Capture the cell that displays the provided text and extract its [X, Y] central coordinate. 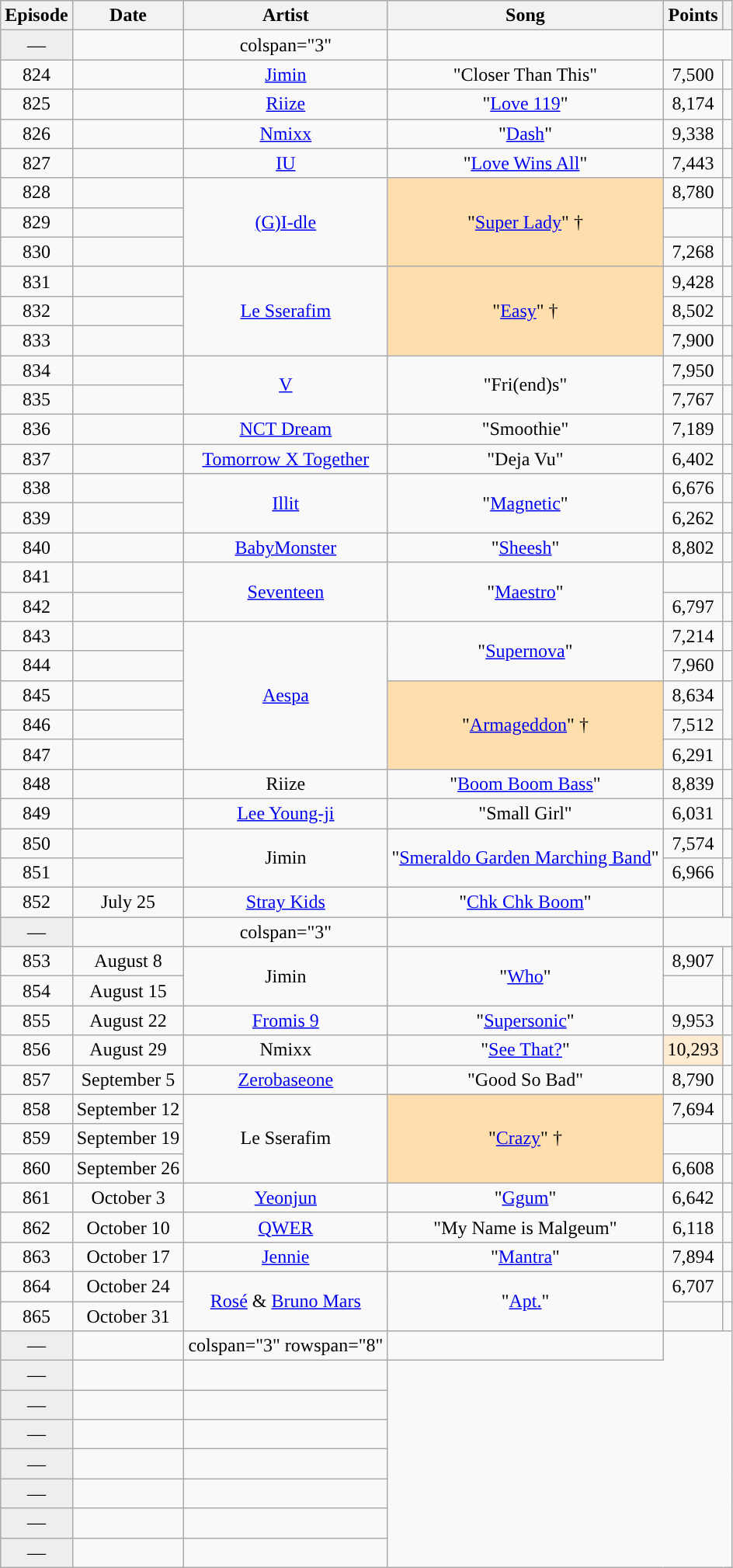
"Chk Chk Boom" [525, 902]
Seventeen [286, 592]
834 [36, 370]
862 [36, 1227]
839 [36, 518]
7,900 [693, 340]
7,574 [693, 843]
September 19 [128, 1139]
861 [36, 1198]
Artist [286, 16]
825 [36, 104]
"Deja Vu" [525, 459]
9,428 [693, 281]
September 26 [128, 1168]
Episode [36, 16]
844 [36, 666]
845 [36, 695]
"Supernova" [525, 651]
842 [36, 607]
Aespa [286, 695]
824 [36, 75]
8,907 [693, 961]
September 5 [128, 1080]
"See That?" [525, 1050]
IU [286, 163]
847 [36, 754]
7,512 [693, 725]
828 [36, 193]
"Good So Bad" [525, 1080]
8,780 [693, 193]
851 [36, 873]
6,707 [693, 1286]
849 [36, 813]
8,502 [693, 311]
6,118 [693, 1227]
848 [36, 784]
Fromis 9 [286, 1020]
863 [36, 1257]
Stray Kids [286, 902]
864 [36, 1286]
Song [525, 16]
8,634 [693, 695]
NCT Dream [286, 429]
7,960 [693, 666]
BabyMonster [286, 548]
6,608 [693, 1168]
August 29 [128, 1050]
"My Name is Malgeum" [525, 1227]
7,443 [693, 163]
854 [36, 991]
6,262 [693, 518]
Date [128, 16]
8,790 [693, 1080]
858 [36, 1109]
August 8 [128, 961]
7,767 [693, 400]
Zerobaseone [286, 1080]
831 [36, 281]
Lee Young-ji [286, 813]
Tomorrow X Together [286, 459]
August 22 [128, 1020]
"Super Lady" † [525, 222]
6,642 [693, 1198]
9,953 [693, 1020]
October 10 [128, 1227]
850 [36, 843]
7,694 [693, 1109]
7,268 [693, 252]
October 31 [128, 1316]
8,802 [693, 548]
826 [36, 134]
855 [36, 1020]
"Maestro" [525, 592]
833 [36, 340]
"Smeraldo Garden Marching Band" [525, 857]
"Smoothie" [525, 429]
"Who" [525, 976]
865 [36, 1316]
830 [36, 252]
Illit [286, 503]
"Supersonic" [525, 1020]
October 3 [128, 1198]
"Boom Boom Bass" [525, 784]
837 [36, 459]
840 [36, 548]
6,291 [693, 754]
6,402 [693, 459]
"Crazy" † [525, 1139]
"Small Girl" [525, 813]
QWER [286, 1227]
"Magnetic" [525, 503]
6,966 [693, 873]
colspan="3" rowspan="8" [286, 1346]
"Apt." [525, 1301]
857 [36, 1080]
829 [36, 222]
7,189 [693, 429]
860 [36, 1168]
852 [36, 902]
"Closer Than This" [525, 75]
July 25 [128, 902]
838 [36, 488]
October 17 [128, 1257]
"Love 119" [525, 104]
August 15 [128, 991]
7,500 [693, 75]
Jennie [286, 1257]
October 24 [128, 1286]
"Sheesh" [525, 548]
7,894 [693, 1257]
6,676 [693, 488]
10,293 [693, 1050]
827 [36, 163]
"Ggum" [525, 1198]
853 [36, 961]
8,174 [693, 104]
836 [36, 429]
7,214 [693, 636]
September 12 [128, 1109]
"Armageddon" † [525, 725]
859 [36, 1139]
6,031 [693, 813]
843 [36, 636]
(G)I-dle [286, 222]
"Fri(end)s" [525, 385]
835 [36, 400]
Rosé & Bruno Mars [286, 1301]
832 [36, 311]
841 [36, 577]
Points [693, 16]
6,797 [693, 607]
856 [36, 1050]
"Mantra" [525, 1257]
7,950 [693, 370]
"Dash" [525, 134]
9,338 [693, 134]
Yeonjun [286, 1198]
846 [36, 725]
8,839 [693, 784]
V [286, 385]
"Love Wins All" [525, 163]
"Easy" † [525, 311]
